Locate the cell with the specified text and output its [x, y] center coordinate. 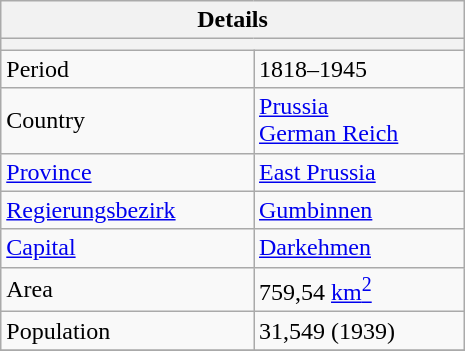
Darkehmen [360, 248]
East Prussia [360, 172]
759,54 km2 [360, 290]
1818–1945 [360, 69]
Capital [128, 248]
Area [128, 290]
Regierungsbezirk [128, 210]
Details [233, 20]
Gumbinnen [360, 210]
Province [128, 172]
Country [128, 120]
Population [128, 331]
31,549 (1939) [360, 331]
Period [128, 69]
PrussiaGerman Reich [360, 120]
